Locate the cell with the specified text and output its [x, y] center coordinate. 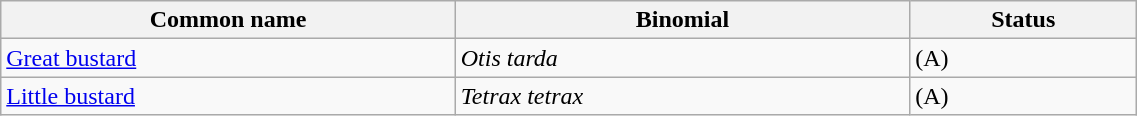
Great bustard [228, 58]
Binomial [682, 20]
Otis tarda [682, 58]
Little bustard [228, 96]
Common name [228, 20]
Status [1024, 20]
Tetrax tetrax [682, 96]
